Extract the [X, Y] coordinate from the center of the cell holding the provided text.  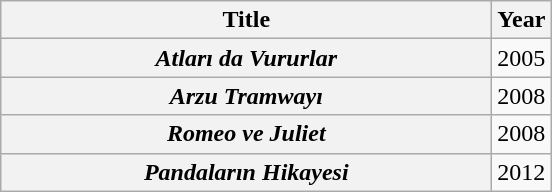
2005 [522, 58]
Pandaların Hikayesi [246, 172]
Title [246, 20]
2012 [522, 172]
Romeo ve Juliet [246, 134]
Arzu Tramwayı [246, 96]
Year [522, 20]
Atları da Vururlar [246, 58]
